Return [X, Y] of the center of cell containing provided text 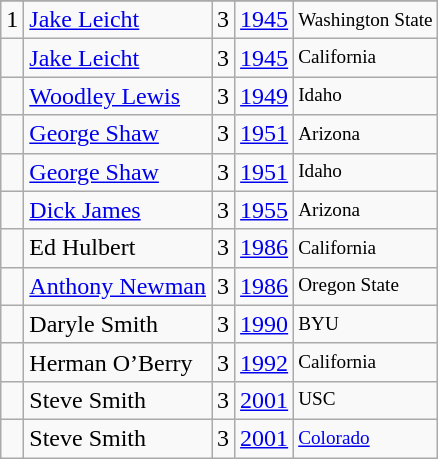
1990 [264, 324]
Anthony Newman [118, 286]
Oregon State [366, 286]
Washington State [366, 20]
1949 [264, 96]
Woodley Lewis [118, 96]
1992 [264, 362]
1 [12, 20]
Dick James [118, 210]
Ed Hulbert [118, 248]
1955 [264, 210]
Colorado [366, 438]
Daryle Smith [118, 324]
USC [366, 400]
Herman O’Berry [118, 362]
BYU [366, 324]
